Return [x, y] of the center of cell containing provided text 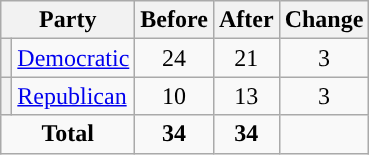
10 [174, 96]
Democratic [74, 58]
Change [324, 20]
After [246, 20]
Party [68, 20]
Before [174, 20]
Total [68, 134]
13 [246, 96]
21 [246, 58]
Republican [74, 96]
24 [174, 58]
